Capture the cell that displays the provided text and extract its (X, Y) central coordinate. 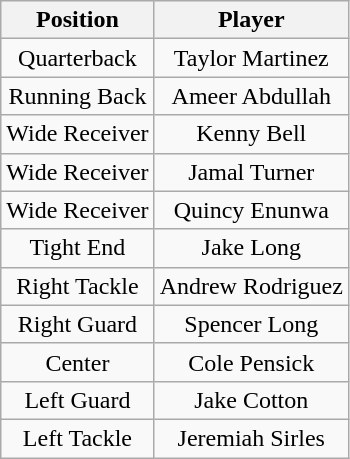
Spencer Long (251, 324)
Kenny Bell (251, 134)
Jeremiah Sirles (251, 438)
Jamal Turner (251, 172)
Position (78, 20)
Taylor Martinez (251, 58)
Quarterback (78, 58)
Right Tackle (78, 286)
Quincy Enunwa (251, 210)
Cole Pensick (251, 362)
Jake Cotton (251, 400)
Ameer Abdullah (251, 96)
Running Back (78, 96)
Andrew Rodriguez (251, 286)
Right Guard (78, 324)
Left Guard (78, 400)
Tight End (78, 248)
Jake Long (251, 248)
Player (251, 20)
Left Tackle (78, 438)
Center (78, 362)
